Output the [x, y] coordinate of the center of the cell containing the given text.  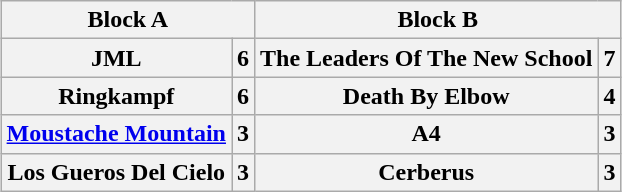
Death By Elbow [426, 96]
Los Gueros Del Cielo [116, 172]
Block A [128, 20]
Cerberus [426, 172]
Moustache Mountain [116, 134]
Block B [438, 20]
JML [116, 58]
Ringkampf [116, 96]
A4 [426, 134]
7 [610, 58]
The Leaders Of The New School [426, 58]
4 [610, 96]
